Return (x, y) of the center of cell containing provided text 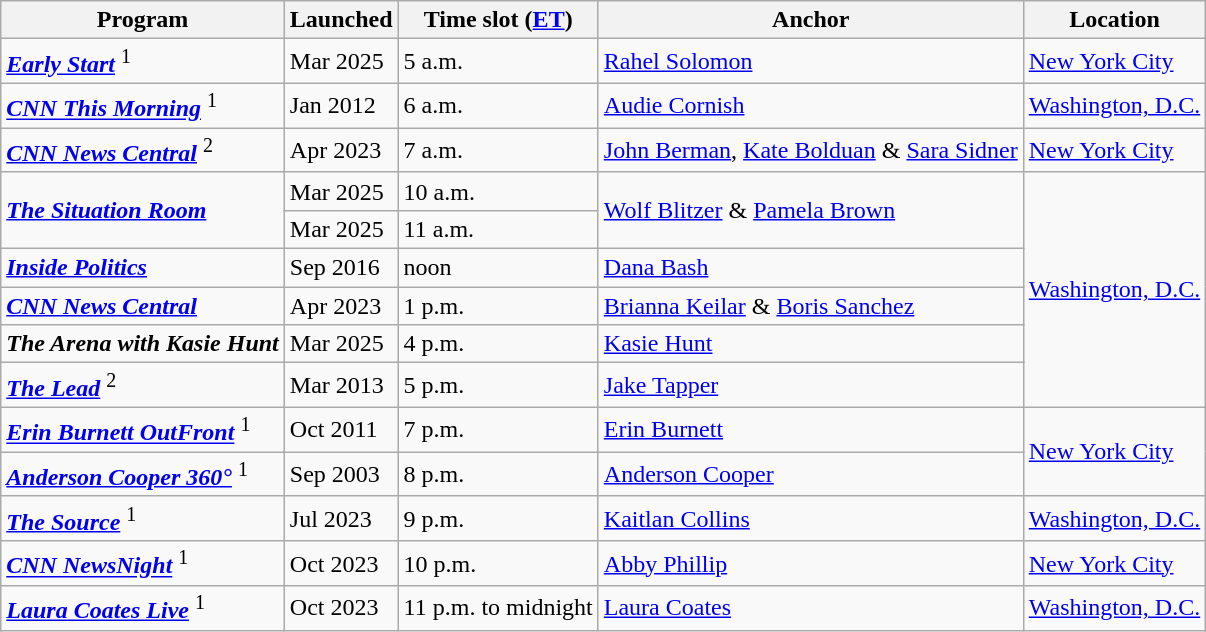
The Situation Room (143, 210)
Location (1114, 20)
Kasie Hunt (810, 344)
CNN This Morning 1 (143, 106)
6 a.m. (498, 106)
Brianna Keilar & Boris Sanchez (810, 306)
7 a.m. (498, 150)
Sep 2016 (341, 268)
Audie Cornish (810, 106)
Oct 2011 (341, 430)
5 p.m. (498, 386)
Kaitlan Collins (810, 518)
11 a.m. (498, 230)
The Lead 2 (143, 386)
Jan 2012 (341, 106)
7 p.m. (498, 430)
noon (498, 268)
Time slot (ET) (498, 20)
Sep 2003 (341, 474)
9 p.m. (498, 518)
10 a.m. (498, 191)
Anderson Cooper (810, 474)
8 p.m. (498, 474)
The Source 1 (143, 518)
10 p.m. (498, 564)
Mar 2013 (341, 386)
Jake Tapper (810, 386)
Inside Politics (143, 268)
The Arena with Kasie Hunt (143, 344)
Launched (341, 20)
1 p.m. (498, 306)
Laura Coates Live 1 (143, 608)
Laura Coates (810, 608)
Erin Burnett (810, 430)
Anchor (810, 20)
Erin Burnett OutFront 1 (143, 430)
Program (143, 20)
11 p.m. to midnight (498, 608)
Wolf Blitzer & Pamela Brown (810, 210)
4 p.m. (498, 344)
Anderson Cooper 360° 1 (143, 474)
CNN News Central (143, 306)
Rahel Solomon (810, 62)
Abby Phillip (810, 564)
John Berman, Kate Bolduan & Sara Sidner (810, 150)
Dana Bash (810, 268)
CNN News Central 2 (143, 150)
Jul 2023 (341, 518)
CNN NewsNight 1 (143, 564)
Early Start 1 (143, 62)
5 a.m. (498, 62)
